Locate the cell with the specified text and output its (X, Y) center coordinate. 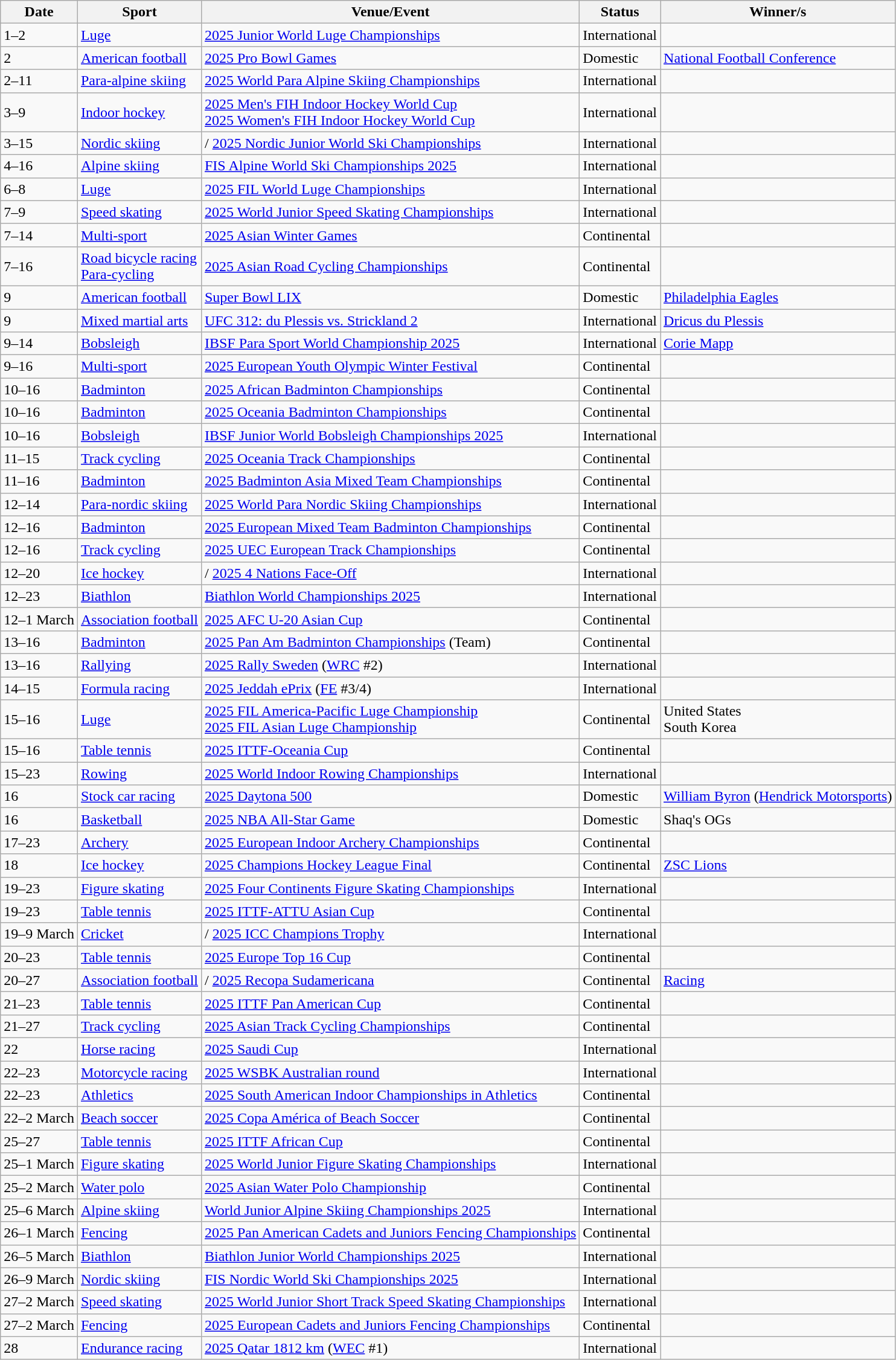
1–2 (39, 35)
2025 Asian Track Cycling Championships (390, 1026)
Super Bowl LIX (390, 297)
17–23 (39, 842)
2025 European Indoor Archery Championships (390, 842)
IBSF Junior World Bobsleigh Championships 2025 (390, 435)
4–16 (39, 166)
12–23 (39, 596)
Indoor hockey (139, 112)
/ 2025 ICC Champions Trophy (390, 934)
2025 South American Indoor Championships in Athletics (390, 1095)
20–23 (39, 957)
Shaq's OGs (778, 820)
Basketball (139, 820)
2025 Asian Water Polo Championship (390, 1187)
25–6 March (39, 1210)
Rowing (139, 774)
2025 European Mixed Team Badminton Championships (390, 527)
2025 FIL World Luge Championships (390, 189)
ZSC Lions (778, 865)
Racing (778, 980)
2025 UEC European Track Championships (390, 550)
Winner/s (778, 12)
Venue/Event (390, 12)
2025 Men's FIH Indoor Hockey World Cup 2025 Women's FIH Indoor Hockey World Cup (390, 112)
/ 2025 Recopa Sudamericana (390, 980)
2 (39, 58)
2025 AFC U-20 Asian Cup (390, 619)
FIS Alpine World Ski Championships 2025 (390, 166)
Endurance racing (139, 1348)
Rallying (139, 665)
Stock car racing (139, 797)
Motorcycle racing (139, 1072)
National Football Conference (778, 58)
2025 ITTF-Oceania Cup (390, 751)
World Junior Alpine Skiing Championships 2025 (390, 1210)
2025 Badminton Asia Mixed Team Championships (390, 481)
2025 Champions Hockey League Final (390, 865)
FIS Nordic World Ski Championships 2025 (390, 1279)
2025 Pan American Cadets and Juniors Fencing Championships (390, 1233)
22–2 March (39, 1118)
United States South Korea (778, 720)
2025 Pro Bowl Games (390, 58)
25–27 (39, 1141)
2025 Jeddah ePrix (FE #3/4) (390, 688)
Horse racing (139, 1049)
2–11 (39, 81)
21–23 (39, 1003)
2025 NBA All-Star Game (390, 820)
2025 Daytona 500 (390, 797)
2025 Qatar 1812 km (WEC #1) (390, 1348)
Dricus du Plessis (778, 321)
UFC 312: du Plessis vs. Strickland 2 (390, 321)
2025 World Junior Short Track Speed Skating Championships (390, 1302)
/ 2025 4 Nations Face-Off (390, 573)
9–16 (39, 367)
18 (39, 865)
2025 European Youth Olympic Winter Festival (390, 367)
Beach soccer (139, 1118)
2025 Junior World Luge Championships (390, 35)
Archery (139, 842)
25–1 March (39, 1164)
Cricket (139, 934)
7–16 (39, 266)
11–15 (39, 458)
Philadelphia Eagles (778, 297)
2025 World Indoor Rowing Championships (390, 774)
2025 World Para Alpine Skiing Championships (390, 81)
2025 Europe Top 16 Cup (390, 957)
2025 World Para Nordic Skiing Championships (390, 504)
2025 Four Continents Figure Skating Championships (390, 888)
20–27 (39, 980)
2025 World Junior Speed Skating Championships (390, 212)
Water polo (139, 1187)
19–9 March (39, 934)
9–14 (39, 344)
2025 WSBK Australian round (390, 1072)
26–9 March (39, 1279)
/ 2025 Nordic Junior World Ski Championships (390, 143)
2025 ITTF-ATTU Asian Cup (390, 911)
2025 Rally Sweden (WRC #2) (390, 665)
3–15 (39, 143)
2025 Saudi Cup (390, 1049)
Formula racing (139, 688)
11–16 (39, 481)
Mixed martial arts (139, 321)
12–14 (39, 504)
Biathlon World Championships 2025 (390, 596)
Road bicycle racingPara-cycling (139, 266)
2025 Asian Winter Games (390, 235)
2025 Oceania Badminton Championships (390, 412)
2025 Asian Road Cycling Championships (390, 266)
21–27 (39, 1026)
2025 ITTF Pan American Cup (390, 1003)
Biathlon Junior World Championships 2025 (390, 1256)
Date (39, 12)
12–1 March (39, 619)
22 (39, 1049)
26–1 March (39, 1233)
28 (39, 1348)
14–15 (39, 688)
2025 Oceania Track Championships (390, 458)
William Byron (Hendrick Motorsports) (778, 797)
2025 ITTF African Cup (390, 1141)
Sport (139, 12)
25–2 March (39, 1187)
2025 Pan Am Badminton Championships (Team) (390, 642)
Corie Mapp (778, 344)
7–9 (39, 212)
Para-nordic skiing (139, 504)
15–23 (39, 774)
2025 FIL America-Pacific Luge Championship 2025 FIL Asian Luge Championship (390, 720)
2025 African Badminton Championships (390, 390)
Athletics (139, 1095)
6–8 (39, 189)
IBSF Para Sport World Championship 2025 (390, 344)
2025 World Junior Figure Skating Championships (390, 1164)
Para-alpine skiing (139, 81)
2025 European Cadets and Juniors Fencing Championships (390, 1325)
Status (620, 12)
7–14 (39, 235)
2025 Copa América of Beach Soccer (390, 1118)
12–20 (39, 573)
26–5 March (39, 1256)
3–9 (39, 112)
